Scan for the cell matching the given text and deliver its (X, Y) coordinate at center. 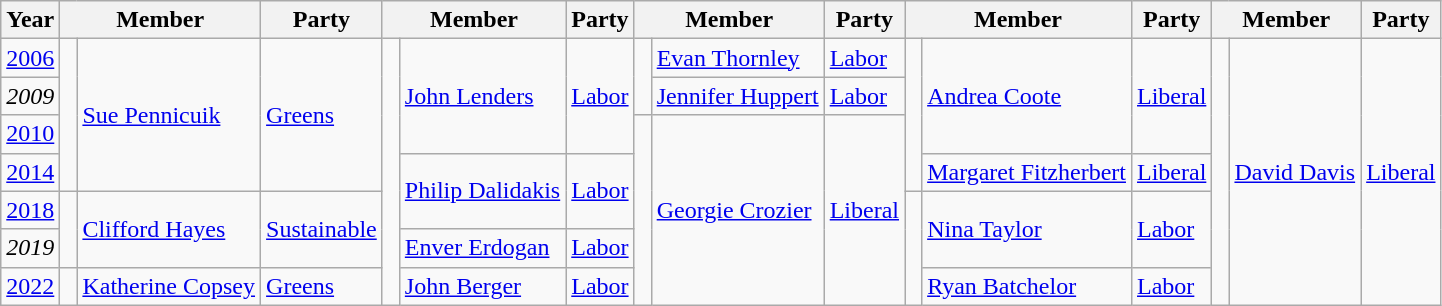
Ryan Batchelor (1027, 286)
Margaret Fitzherbert (1027, 172)
2019 (30, 248)
Nina Taylor (1027, 229)
Sustainable (322, 229)
2022 (30, 286)
Jennifer Huppert (738, 96)
David Davis (1295, 172)
2006 (30, 58)
Katherine Copsey (169, 286)
Andrea Coote (1027, 96)
Enver Erdogan (482, 248)
Year (30, 20)
John Lenders (482, 96)
2018 (30, 210)
Evan Thornley (738, 58)
2010 (30, 134)
Philip Dalidakis (482, 191)
2009 (30, 96)
Clifford Hayes (169, 229)
Georgie Crozier (738, 210)
2014 (30, 172)
Sue Pennicuik (169, 115)
John Berger (482, 286)
